Extract the (x, y) coordinate from the center of the cell holding the provided text.  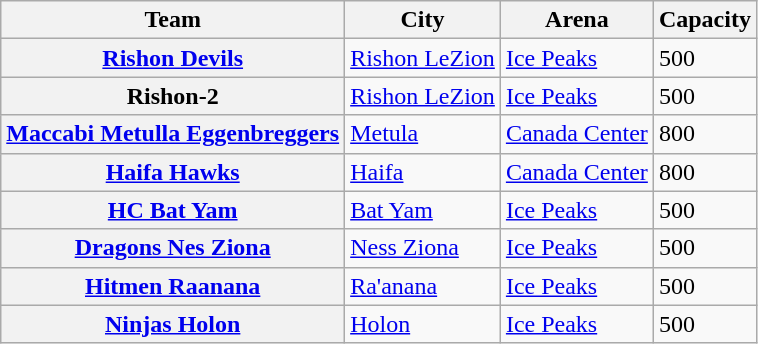
Holon (423, 324)
Capacity (704, 20)
City (423, 20)
Ninjas Holon (173, 324)
Hitmen Raanana (173, 286)
Team (173, 20)
Dragons Nes Ziona (173, 248)
Bat Yam (423, 210)
Haifa Hawks (173, 172)
Metula (423, 134)
Rishon-2 (173, 96)
Haifa (423, 172)
HC Bat Yam (173, 210)
Arena (576, 20)
Ness Ziona (423, 248)
Ra'anana (423, 286)
Maccabi Metulla Eggenbreggers (173, 134)
Rishon Devils (173, 58)
